Locate the cell with the specified text and output its (x, y) center coordinate. 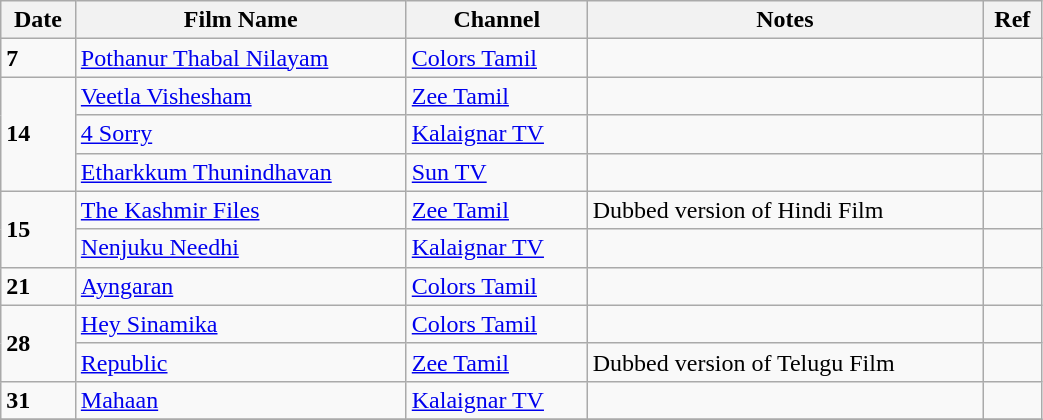
The Kashmir Files (240, 210)
Film Name (240, 20)
Dubbed version of Hindi Film (784, 210)
Ayngaran (240, 286)
Etharkkum Thunindhavan (240, 172)
Mahaan (240, 400)
Nenjuku Needhi (240, 248)
Hey Sinamika (240, 324)
28 (38, 343)
7 (38, 58)
14 (38, 134)
Notes (784, 20)
Republic (240, 362)
15 (38, 229)
Channel (496, 20)
4 Sorry (240, 134)
Dubbed version of Telugu Film (784, 362)
21 (38, 286)
31 (38, 400)
Date (38, 20)
Sun TV (496, 172)
Veetla Vishesham (240, 96)
Ref (1012, 20)
Pothanur Thabal Nilayam (240, 58)
